Determine the (x, y) coordinate at the center of the cell enclosing the given text.  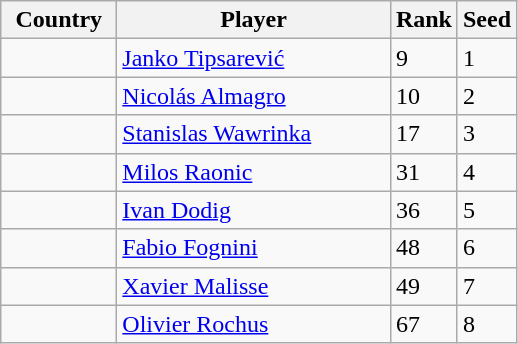
3 (486, 134)
Fabio Fognini (254, 248)
8 (486, 324)
10 (424, 96)
Ivan Dodig (254, 210)
Milos Raonic (254, 172)
2 (486, 96)
7 (486, 286)
1 (486, 58)
4 (486, 172)
31 (424, 172)
Player (254, 20)
67 (424, 324)
9 (424, 58)
Country (59, 20)
Seed (486, 20)
Rank (424, 20)
17 (424, 134)
6 (486, 248)
Nicolás Almagro (254, 96)
49 (424, 286)
Olivier Rochus (254, 324)
48 (424, 248)
5 (486, 210)
Janko Tipsarević (254, 58)
36 (424, 210)
Stanislas Wawrinka (254, 134)
Xavier Malisse (254, 286)
